Extract the (X, Y) coordinate from the center of the cell holding the provided text.  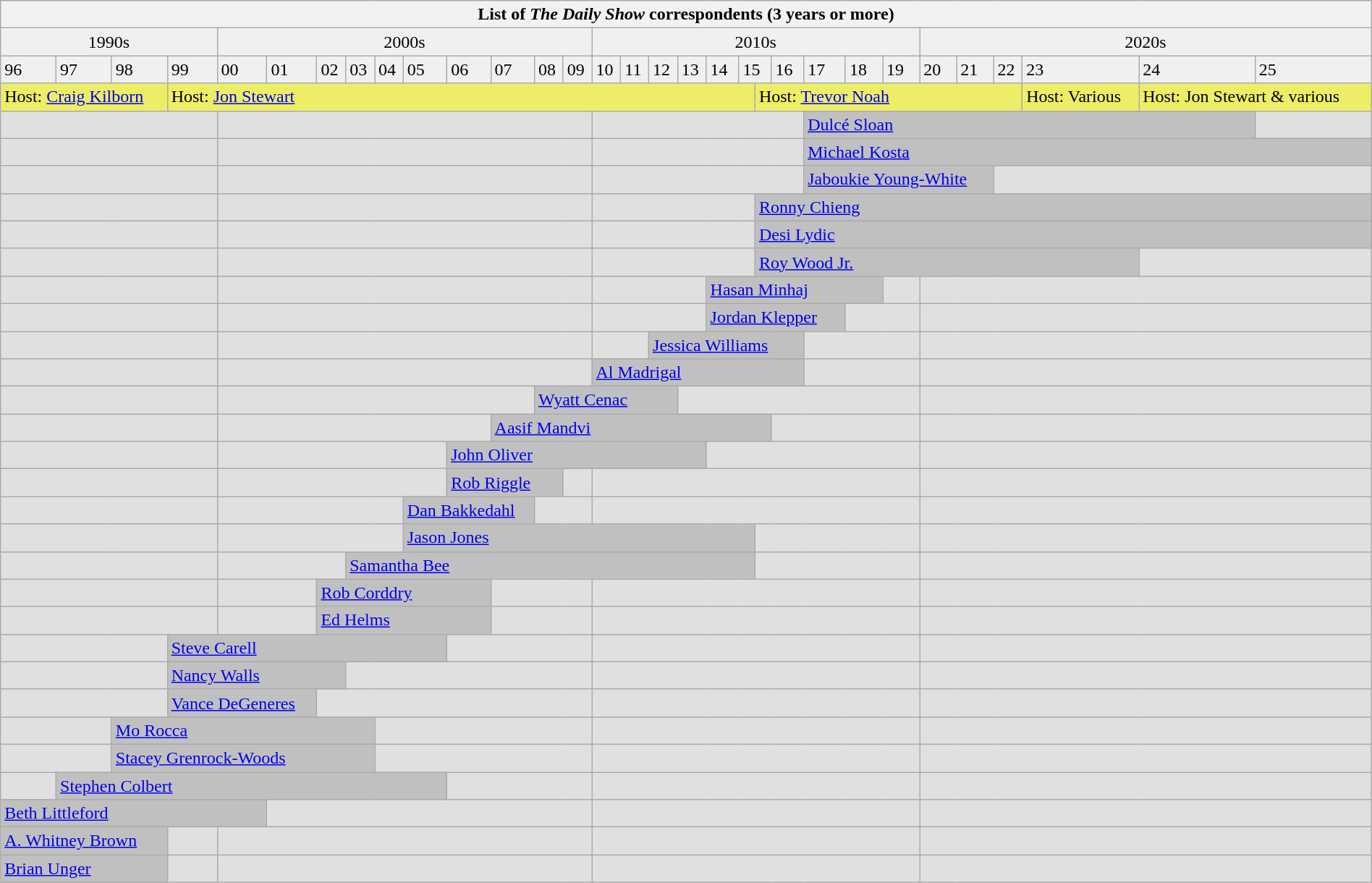
Ed Helms (404, 620)
Nancy Walls (256, 675)
Hasan Minhaj (795, 290)
Dan Bakkedahl (469, 510)
06 (469, 69)
2010s (755, 42)
07 (512, 69)
05 (425, 69)
John Oliver (577, 455)
Stacey Grenrock-Woods (243, 758)
Jessica Williams (727, 345)
14 (722, 69)
Host: Trevor Noah (889, 97)
00 (242, 69)
21 (975, 69)
Beth Littleford (134, 814)
Aasif Mandvi (631, 428)
Wyatt Cenac (606, 400)
23 (1081, 69)
Al Madrigal (698, 373)
19 (902, 69)
2000s (405, 42)
09 (577, 69)
97 (84, 69)
2020s (1146, 42)
Host: Jon Stewart (461, 97)
13 (692, 69)
Rob Riggle (505, 483)
Jaboukie Young-White (899, 179)
Desi Lydic (1063, 235)
10 (606, 69)
04 (389, 69)
Roy Wood Jr. (947, 262)
List of The Daily Show correspondents (3 years or more) (686, 14)
98 (139, 69)
02 (331, 69)
11 (635, 69)
Jason Jones (579, 538)
Ronny Chieng (1063, 207)
96 (29, 69)
16 (787, 69)
99 (192, 69)
Stephen Colbert (252, 785)
20 (938, 69)
18 (864, 69)
Mo Rocca (243, 730)
24 (1197, 69)
Michael Kosta (1088, 152)
25 (1313, 69)
17 (825, 69)
03 (360, 69)
12 (664, 69)
1990s (109, 42)
Rob Corddry (404, 593)
Vance DeGeneres (242, 703)
A. Whitney Brown (84, 841)
01 (292, 69)
Dulcé Sloan (1030, 124)
Jordan Klepper (776, 317)
Steve Carell (307, 648)
Host: Various (1081, 97)
Brian Unger (84, 869)
08 (549, 69)
Host: Jon Stewart & various (1255, 97)
22 (1008, 69)
Host: Craig Kilborn (84, 97)
15 (755, 69)
Samantha Bee (551, 565)
